Provide the (x, y) coordinate of the cell's center where the given text is located.  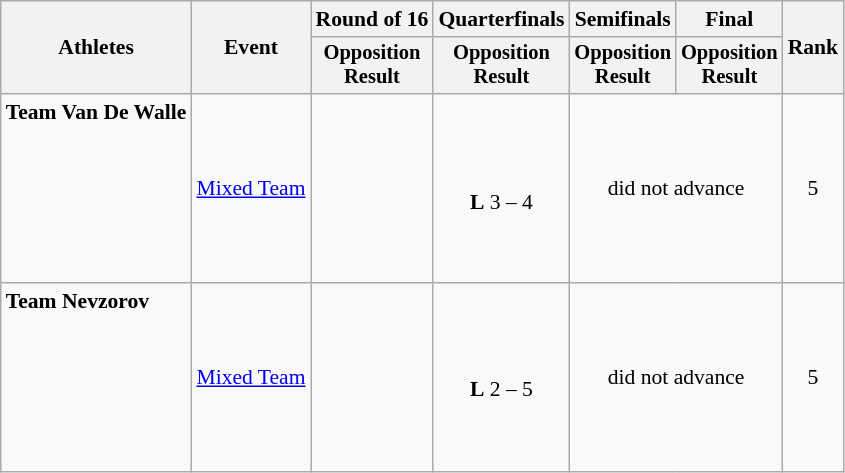
Final (730, 19)
L 3 – 4 (501, 188)
Round of 16 (372, 19)
Rank (814, 48)
Quarterfinals (501, 19)
L 2 – 5 (501, 378)
Team Van De Walle (96, 188)
Team Nevzorov (96, 378)
Event (250, 48)
Athletes (96, 48)
Semifinals (622, 19)
